Detect which cell encompasses the target text, then output its [X, Y] center coordinate. 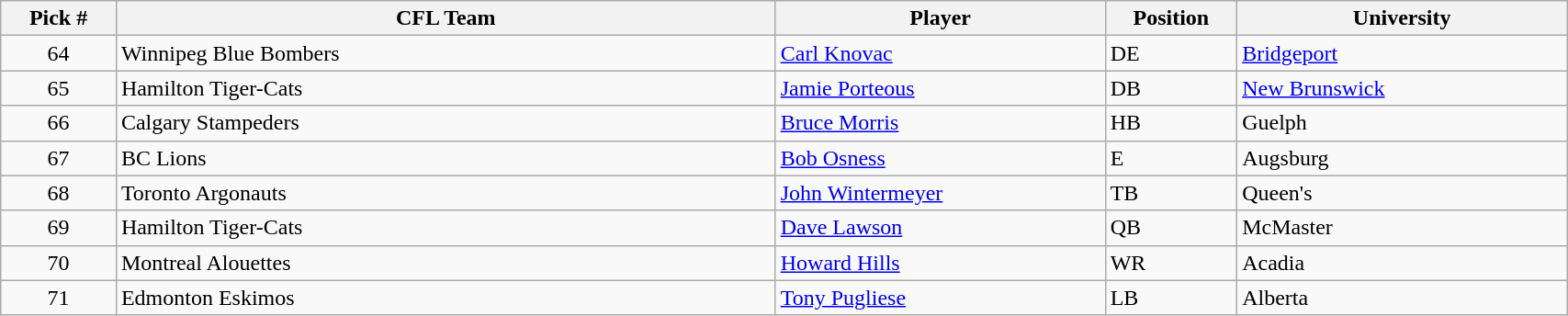
65 [59, 88]
DE [1171, 53]
CFL Team [446, 18]
Calgary Stampeders [446, 123]
Alberta [1402, 298]
HB [1171, 123]
John Wintermeyer [941, 193]
Queen's [1402, 193]
Winnipeg Blue Bombers [446, 53]
E [1171, 158]
Acadia [1402, 263]
66 [59, 123]
Bruce Morris [941, 123]
Jamie Porteous [941, 88]
McMaster [1402, 228]
67 [59, 158]
Carl Knovac [941, 53]
69 [59, 228]
Player [941, 18]
BC Lions [446, 158]
64 [59, 53]
Guelph [1402, 123]
TB [1171, 193]
Augsburg [1402, 158]
QB [1171, 228]
New Brunswick [1402, 88]
Pick # [59, 18]
Bob Osness [941, 158]
Howard Hills [941, 263]
LB [1171, 298]
Position [1171, 18]
University [1402, 18]
71 [59, 298]
Edmonton Eskimos [446, 298]
WR [1171, 263]
Tony Pugliese [941, 298]
70 [59, 263]
Montreal Alouettes [446, 263]
Bridgeport [1402, 53]
DB [1171, 88]
Toronto Argonauts [446, 193]
68 [59, 193]
Dave Lawson [941, 228]
